Extract the (x, y) coordinate from the center of the cell holding the provided text.  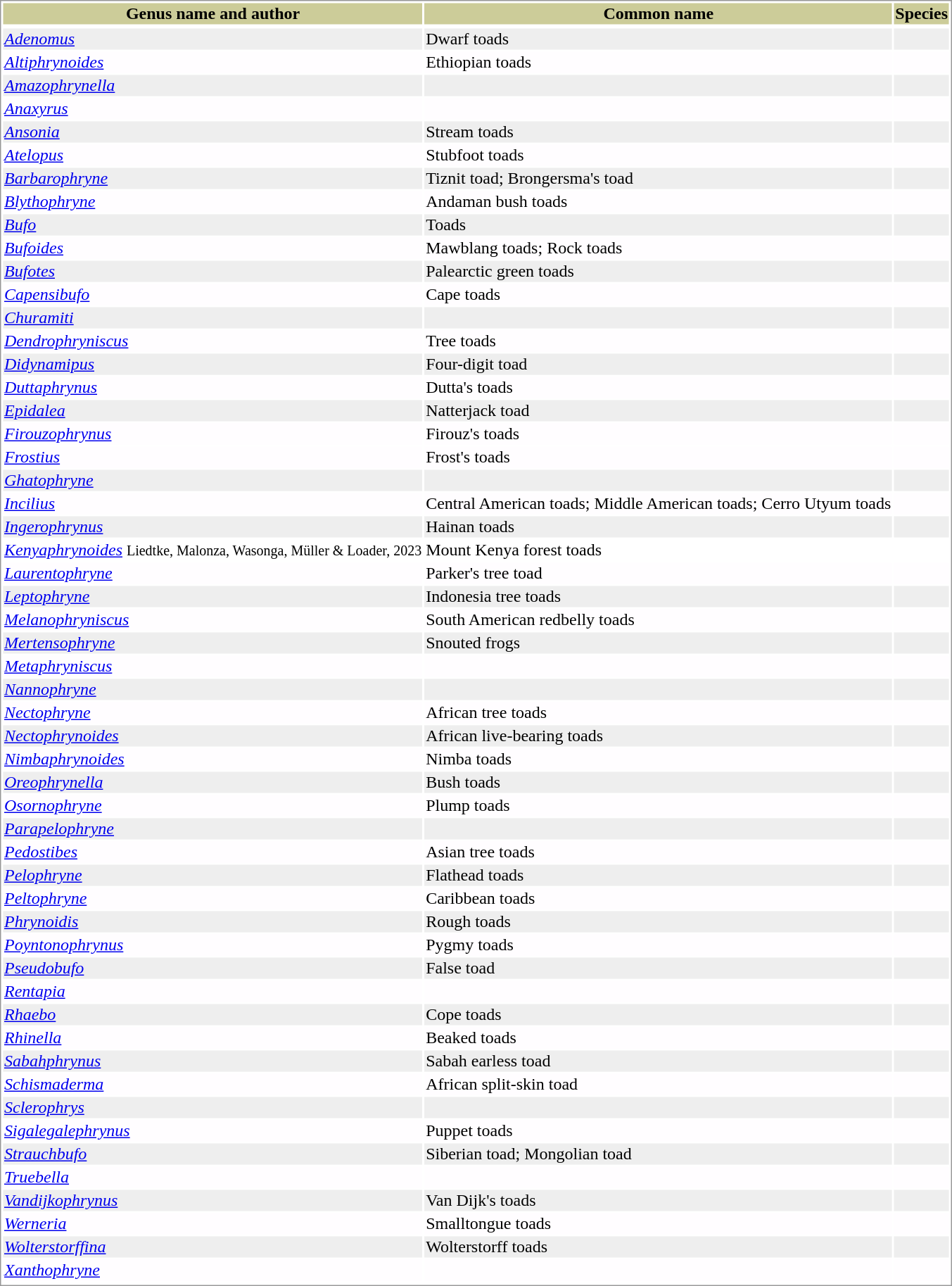
Sclerophrys (212, 1107)
Leptophryne (212, 596)
Toads (659, 225)
Parker's tree toad (659, 574)
Melanophryniscus (212, 620)
Capensibufo (212, 295)
Pseudobufo (212, 968)
Pelophryne (212, 875)
Natterjack toad (659, 410)
Phrynoidis (212, 921)
Rhaebo (212, 1014)
Dendrophryniscus (212, 341)
Bufotes (212, 271)
Stream toads (659, 132)
Hainan toads (659, 527)
Churamiti (212, 317)
Snouted frogs (659, 643)
Oreophrynella (212, 782)
Kenyaphrynoides Liedtke, Malonza, Wasonga, Müller & Loader, 2023 (212, 550)
Ansonia (212, 132)
Cope toads (659, 1014)
Pygmy toads (659, 945)
Andaman bush toads (659, 202)
Didynamipus (212, 364)
Rough toads (659, 921)
Flathead toads (659, 875)
Pedostibes (212, 852)
Duttaphrynus (212, 388)
Smalltongue toads (659, 1224)
Vandijkophrynus (212, 1200)
Blythophryne (212, 202)
Tree toads (659, 341)
Nannophryne (212, 689)
Firouz's toads (659, 434)
Cape toads (659, 295)
Genus name and author (212, 13)
Bufoides (212, 248)
Mertensophryne (212, 643)
Nimba toads (659, 759)
Werneria (212, 1224)
Poyntonophrynus (212, 945)
Rentapia (212, 992)
Dwarf toads (659, 39)
Rhinella (212, 1038)
Anaxyrus (212, 109)
African split-skin toad (659, 1085)
Metaphryniscus (212, 667)
Laurentophryne (212, 574)
Frost's toads (659, 457)
Nimbaphrynoides (212, 759)
Barbarophryne (212, 178)
Bufo (212, 225)
Schismaderma (212, 1085)
Epidalea (212, 410)
Tiznit toad; Brongersma's toad (659, 178)
Strauchbufo (212, 1154)
Plump toads (659, 806)
Dutta's toads (659, 388)
False toad (659, 968)
South American redbelly toads (659, 620)
Bush toads (659, 782)
Ghatophryne (212, 481)
Siberian toad; Mongolian toad (659, 1154)
Osornophryne (212, 806)
Caribbean toads (659, 899)
Altiphrynoides (212, 63)
Palearctic green toads (659, 271)
Sabahphrynus (212, 1061)
Puppet toads (659, 1131)
Stubfoot toads (659, 156)
Species (922, 13)
Beaked toads (659, 1038)
Adenomus (212, 39)
Incilius (212, 503)
Sabah earless toad (659, 1061)
Nectophryne (212, 713)
Mawblang toads; Rock toads (659, 248)
Indonesia tree toads (659, 596)
Ingerophrynus (212, 527)
Wolterstorff toads (659, 1247)
Common name (659, 13)
Wolterstorffina (212, 1247)
Asian tree toads (659, 852)
African live-bearing toads (659, 736)
Mount Kenya forest toads (659, 550)
Atelopus (212, 156)
Truebella (212, 1178)
Firouzophrynus (212, 434)
Van Dijk's toads (659, 1200)
Nectophrynoides (212, 736)
Frostius (212, 457)
Xanthophryne (212, 1271)
African tree toads (659, 713)
Four-digit toad (659, 364)
Amazophrynella (212, 85)
Peltophryne (212, 899)
Ethiopian toads (659, 63)
Parapelophryne (212, 828)
Sigalegalephrynus (212, 1131)
Central American toads; Middle American toads; Cerro Utyum toads (659, 503)
